Return the [X, Y] coordinate for the center point of the cell that contains the specified text.  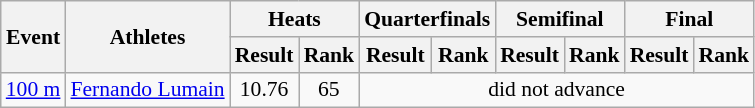
Quarterfinals [427, 19]
Fernando Lumain [147, 90]
Semifinal [560, 19]
Final [690, 19]
Event [34, 36]
10.76 [264, 90]
Athletes [147, 36]
Heats [294, 19]
did not advance [556, 90]
100 m [34, 90]
65 [330, 90]
